From the cell containing the given text, extract its center point as [x, y] coordinate. 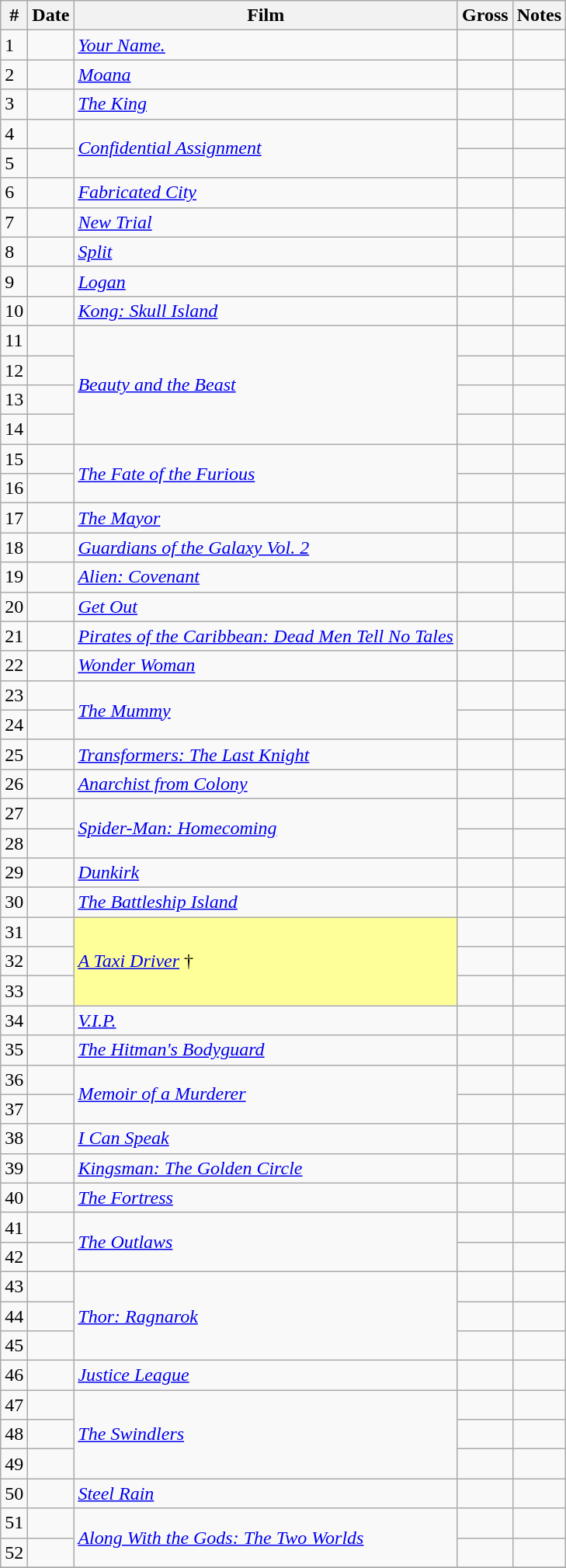
Fabricated City [266, 193]
4 [14, 134]
52 [14, 1552]
40 [14, 1198]
Thor: Ragnarok [266, 1316]
47 [14, 1405]
Memoir of a Murderer [266, 1094]
Notes [539, 16]
35 [14, 1050]
9 [14, 281]
45 [14, 1346]
Pirates of the Caribbean: Dead Men Tell No Tales [266, 636]
46 [14, 1375]
50 [14, 1493]
# [14, 16]
16 [14, 488]
15 [14, 459]
A Taxi Driver † [266, 961]
Moana [266, 75]
Guardians of the Galaxy Vol. 2 [266, 548]
The Mayor [266, 518]
18 [14, 548]
43 [14, 1286]
Get Out [266, 607]
Confidential Assignment [266, 148]
34 [14, 1020]
Gross [484, 16]
5 [14, 163]
41 [14, 1227]
27 [14, 813]
Anarchist from Colony [266, 784]
Date [51, 16]
The Mummy [266, 710]
Justice League [266, 1375]
Spider-Man: Homecoming [266, 828]
51 [14, 1523]
Film [266, 16]
The Swindlers [266, 1434]
Dunkirk [266, 873]
49 [14, 1464]
17 [14, 518]
I Can Speak [266, 1139]
Kingsman: The Golden Circle [266, 1168]
20 [14, 607]
Beauty and the Beast [266, 384]
Transformers: The Last Knight [266, 754]
1 [14, 45]
10 [14, 311]
33 [14, 991]
13 [14, 400]
The Outlaws [266, 1242]
Your Name. [266, 45]
2 [14, 75]
25 [14, 754]
8 [14, 252]
New Trial [266, 222]
6 [14, 193]
29 [14, 873]
Steel Rain [266, 1493]
V.I.P. [266, 1020]
22 [14, 666]
3 [14, 104]
39 [14, 1168]
Wonder Woman [266, 666]
Kong: Skull Island [266, 311]
The Battleship Island [266, 902]
31 [14, 932]
Along With the Gods: The Two Worlds [266, 1538]
37 [14, 1109]
32 [14, 961]
42 [14, 1257]
36 [14, 1080]
The Hitman's Bodyguard [266, 1050]
The Fate of the Furious [266, 474]
28 [14, 843]
23 [14, 695]
30 [14, 902]
14 [14, 429]
Split [266, 252]
12 [14, 370]
38 [14, 1139]
11 [14, 340]
Logan [266, 281]
7 [14, 222]
Alien: Covenant [266, 577]
21 [14, 636]
44 [14, 1316]
The Fortress [266, 1198]
The King [266, 104]
24 [14, 725]
26 [14, 784]
19 [14, 577]
48 [14, 1434]
